Return the [X, Y] coordinate for the center point of the cell that contains the specified text.  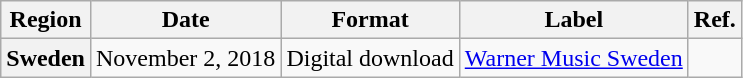
Date [185, 20]
Format [370, 20]
Label [574, 20]
Digital download [370, 58]
Region [46, 20]
Ref. [714, 20]
November 2, 2018 [185, 58]
Sweden [46, 58]
Warner Music Sweden [574, 58]
